Search for the cell housing the specified text and yield its [X, Y] center coordinate. 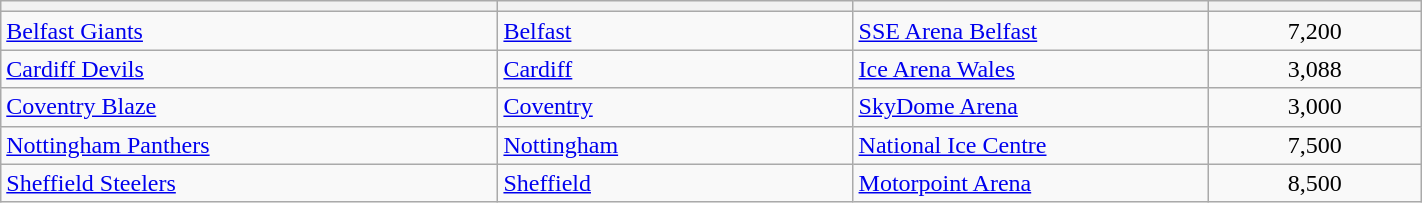
7,500 [1314, 145]
3,000 [1314, 107]
Sheffield [676, 183]
Belfast Giants [250, 31]
7,200 [1314, 31]
National Ice Centre [1030, 145]
Motorpoint Arena [1030, 183]
Belfast [676, 31]
Sheffield Steelers [250, 183]
3,088 [1314, 69]
Nottingham Panthers [250, 145]
SkyDome Arena [1030, 107]
Cardiff [676, 69]
8,500 [1314, 183]
Coventry Blaze [250, 107]
Ice Arena Wales [1030, 69]
Coventry [676, 107]
Nottingham [676, 145]
SSE Arena Belfast [1030, 31]
Cardiff Devils [250, 69]
